Detect which cell encompasses the target text, then output its [x, y] center coordinate. 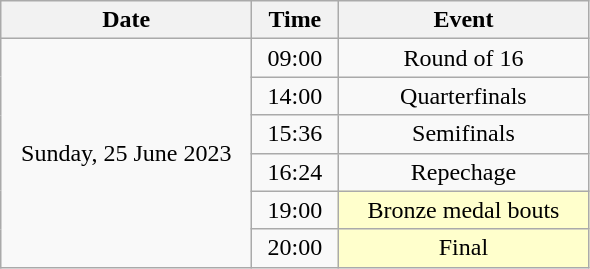
Event [464, 20]
15:36 [295, 134]
Repechage [464, 172]
Time [295, 20]
Semifinals [464, 134]
Final [464, 248]
Sunday, 25 June 2023 [126, 153]
19:00 [295, 210]
Round of 16 [464, 58]
Bronze medal bouts [464, 210]
20:00 [295, 248]
09:00 [295, 58]
Date [126, 20]
16:24 [295, 172]
Quarterfinals [464, 96]
14:00 [295, 96]
